Pinpoint the cell where the given text exists, returning its (X, Y) midpoint coordinate. 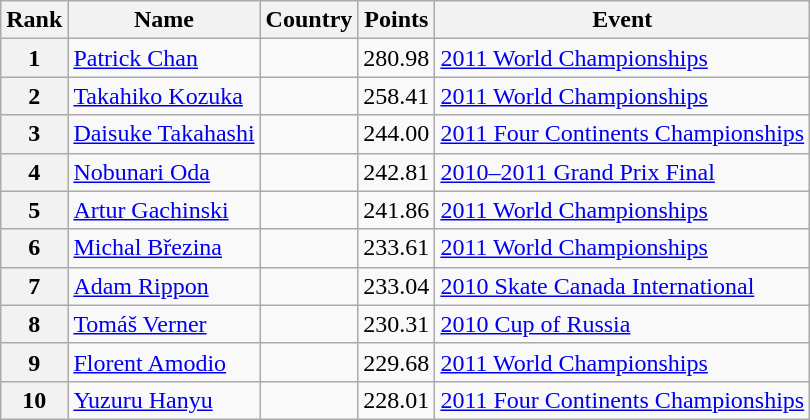
230.31 (396, 324)
Tomáš Verner (164, 324)
229.68 (396, 362)
280.98 (396, 58)
Florent Amodio (164, 362)
7 (34, 286)
3 (34, 134)
Event (622, 20)
258.41 (396, 96)
2010 Skate Canada International (622, 286)
2 (34, 96)
Country (309, 20)
Artur Gachinski (164, 210)
1 (34, 58)
Name (164, 20)
9 (34, 362)
2010 Cup of Russia (622, 324)
Points (396, 20)
Nobunari Oda (164, 172)
Daisuke Takahashi (164, 134)
Adam Rippon (164, 286)
242.81 (396, 172)
Patrick Chan (164, 58)
2010–2011 Grand Prix Final (622, 172)
241.86 (396, 210)
Rank (34, 20)
8 (34, 324)
228.01 (396, 400)
233.04 (396, 286)
Michal Březina (164, 248)
244.00 (396, 134)
10 (34, 400)
233.61 (396, 248)
Takahiko Kozuka (164, 96)
5 (34, 210)
Yuzuru Hanyu (164, 400)
6 (34, 248)
4 (34, 172)
